Provide the (x, y) coordinate of the cell's center where the given text is located.  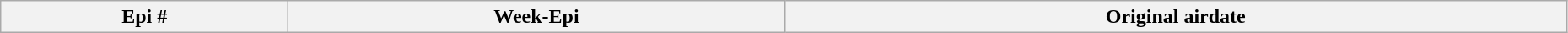
Original airdate (1176, 17)
Epi # (145, 17)
Week-Epi (536, 17)
